Return [X, Y] of the center of cell containing provided text 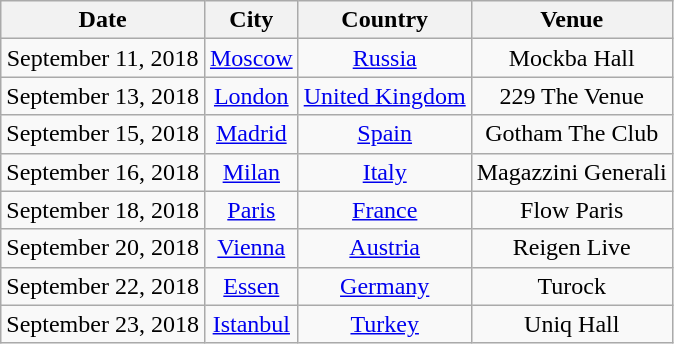
Essen [251, 286]
September 15, 2018 [103, 134]
Germany [384, 286]
September 13, 2018 [103, 96]
September 23, 2018 [103, 324]
France [384, 210]
Turkey [384, 324]
Austria [384, 248]
Gotham The Club [572, 134]
Magazzini Generali [572, 172]
Flow Paris [572, 210]
United Kingdom [384, 96]
Milan [251, 172]
Venue [572, 20]
Vienna [251, 248]
229 The Venue [572, 96]
September 11, 2018 [103, 58]
September 22, 2018 [103, 286]
Reigen Live [572, 248]
Istanbul [251, 324]
Mockba Hall [572, 58]
Russia [384, 58]
September 18, 2018 [103, 210]
City [251, 20]
Date [103, 20]
September 20, 2018 [103, 248]
Uniq Hall [572, 324]
Turock [572, 286]
Paris [251, 210]
September 16, 2018 [103, 172]
London [251, 96]
Country [384, 20]
Italy [384, 172]
Moscow [251, 58]
Spain [384, 134]
Madrid [251, 134]
